Detect which cell encompasses the target text, then output its [X, Y] center coordinate. 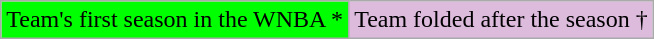
Team's first season in the WNBA * [175, 20]
Team folded after the season † [502, 20]
